Return the (X, Y) coordinate for the center point of the cell that contains the specified text.  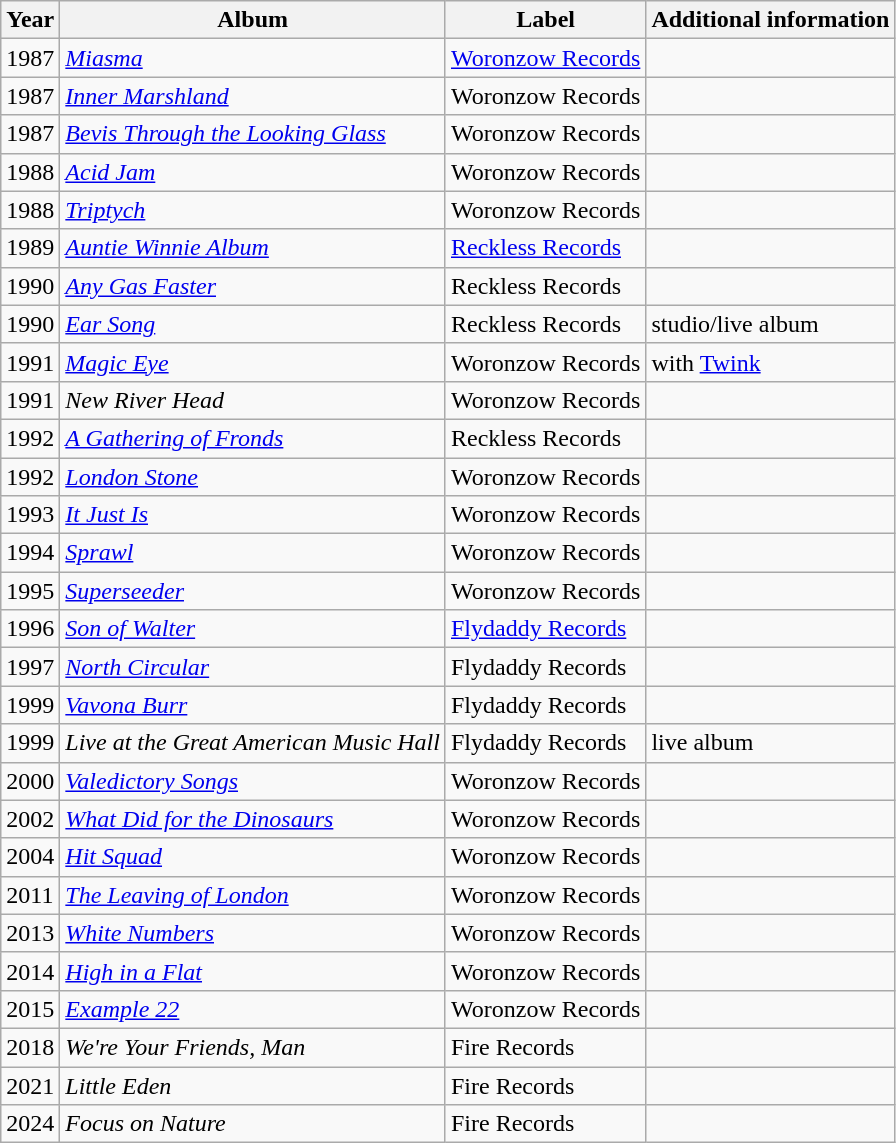
What Did for the Dinosaurs (253, 819)
Vavona Burr (253, 705)
Little Eden (253, 1085)
Auntie Winnie Album (253, 248)
We're Your Friends, Man (253, 1047)
2021 (30, 1085)
Example 22 (253, 1009)
It Just Is (253, 515)
1993 (30, 515)
Ear Song (253, 324)
Focus on Nature (253, 1124)
Year (30, 20)
Label (545, 20)
Acid Jam (253, 172)
2015 (30, 1009)
2002 (30, 819)
Album (253, 20)
The Leaving of London (253, 895)
Superseeder (253, 591)
Miasma (253, 58)
Additional information (770, 20)
1994 (30, 553)
with Twink (770, 362)
studio/live album (770, 324)
2014 (30, 971)
Bevis Through the Looking Glass (253, 134)
Valedictory Songs (253, 781)
live album (770, 743)
North Circular (253, 667)
Any Gas Faster (253, 286)
Sprawl (253, 553)
2000 (30, 781)
2011 (30, 895)
Inner Marshland (253, 96)
High in a Flat (253, 971)
London Stone (253, 477)
New River Head (253, 400)
White Numbers (253, 933)
A Gathering of Fronds (253, 438)
2018 (30, 1047)
1989 (30, 248)
Hit Squad (253, 857)
Triptych (253, 210)
Magic Eye (253, 362)
1995 (30, 591)
2013 (30, 933)
1997 (30, 667)
Live at the Great American Music Hall (253, 743)
2004 (30, 857)
Son of Walter (253, 629)
1996 (30, 629)
2024 (30, 1124)
